Search for the cell housing the specified text and yield its (X, Y) center coordinate. 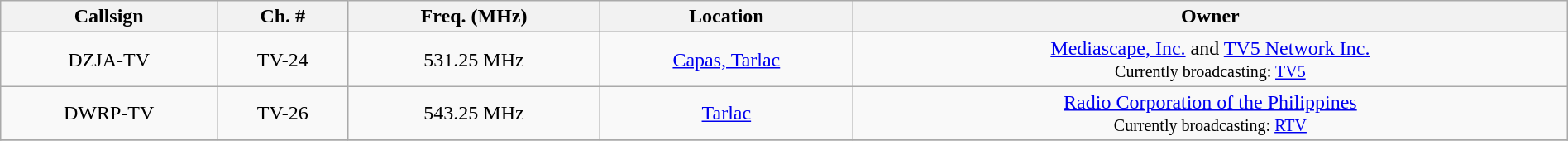
TV-26 (283, 113)
Tarlac (726, 113)
Freq. (MHz) (474, 17)
DZJA-TV (109, 60)
Radio Corporation of the PhilippinesCurrently broadcasting: RTV (1211, 113)
TV-24 (283, 60)
Capas, Tarlac (726, 60)
543.25 MHz (474, 113)
Callsign (109, 17)
Ch. # (283, 17)
531.25 MHz (474, 60)
DWRP-TV (109, 113)
Owner (1211, 17)
Mediascape, Inc. and TV5 Network Inc. Currently broadcasting: TV5 (1211, 60)
Location (726, 17)
